Detect which cell encompasses the target text, then output its (X, Y) center coordinate. 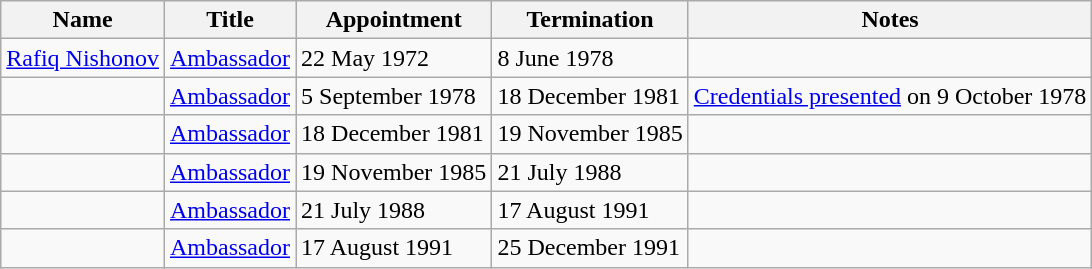
Rafiq Nishonov (83, 58)
Title (230, 20)
Name (83, 20)
25 December 1991 (590, 248)
8 June 1978 (590, 58)
Appointment (394, 20)
5 September 1978 (394, 96)
Termination (590, 20)
Notes (890, 20)
22 May 1972 (394, 58)
Credentials presented on 9 October 1978 (890, 96)
